Extract the (x, y) coordinate from the center of the cell holding the provided text.  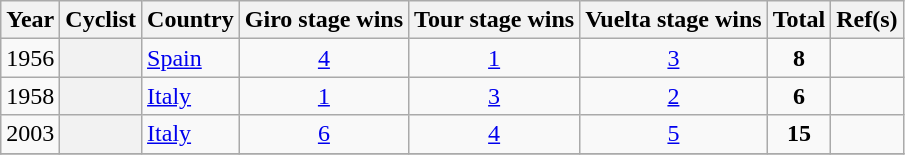
2003 (30, 134)
Tour stage wins (494, 20)
Giro stage wins (324, 20)
Total (799, 20)
15 (799, 134)
1958 (30, 96)
Vuelta stage wins (674, 20)
Ref(s) (867, 20)
2 (674, 96)
8 (799, 58)
Country (191, 20)
Cyclist (101, 20)
1956 (30, 58)
Spain (191, 58)
Year (30, 20)
5 (674, 134)
